Capture the cell that displays the provided text and extract its (x, y) central coordinate. 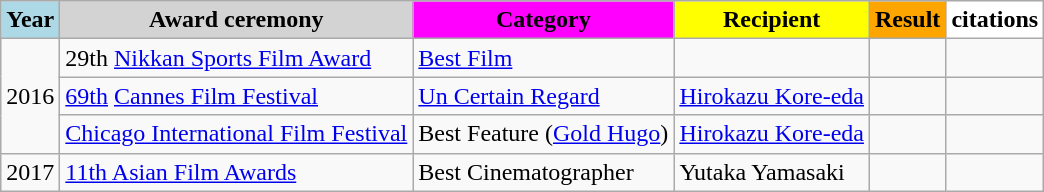
Yutaka Yamasaki (772, 172)
Award ceremony (236, 20)
29th Nikkan Sports Film Award (236, 58)
11th Asian Film Awards (236, 172)
citations (995, 20)
Best Film (544, 58)
Best Cinematographer (544, 172)
Un Certain Regard (544, 96)
Result (907, 20)
Category (544, 20)
Year (30, 20)
2017 (30, 172)
Chicago International Film Festival (236, 134)
Best Feature (Gold Hugo) (544, 134)
2016 (30, 96)
Recipient (772, 20)
69th Cannes Film Festival (236, 96)
